Detect which cell encompasses the target text, then output its [X, Y] center coordinate. 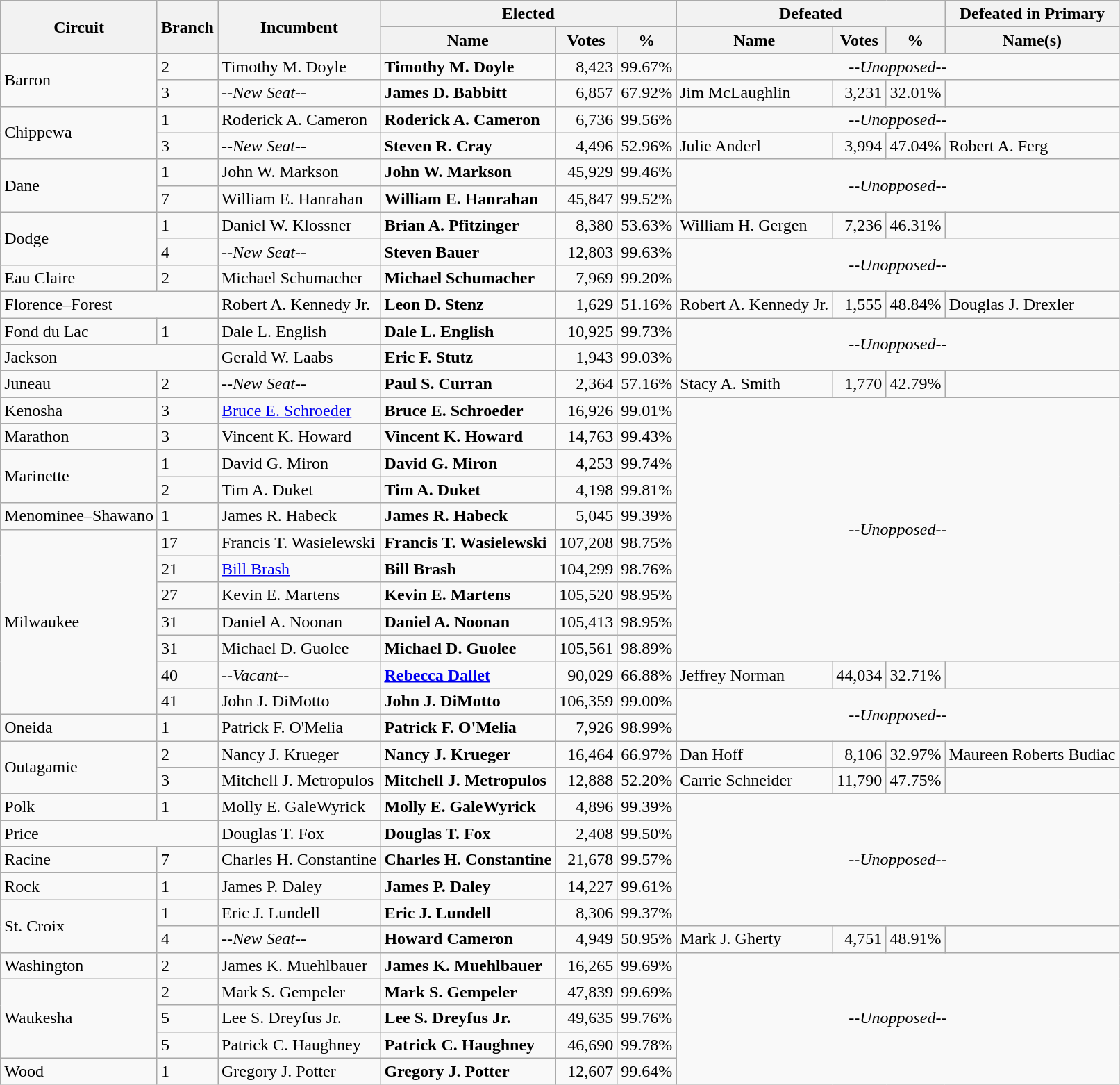
44,034 [860, 674]
67.92% [647, 93]
Menominee–Shawano [79, 516]
99.46% [647, 172]
46,690 [586, 1045]
1,629 [586, 304]
53.63% [647, 225]
51.16% [647, 304]
106,359 [586, 701]
99.52% [647, 199]
Marathon [79, 437]
Wood [79, 1071]
66.97% [647, 754]
Outagamie [79, 767]
105,561 [586, 648]
16,265 [586, 966]
99.03% [647, 358]
Florence–Forest [110, 304]
99.50% [647, 834]
Jim McLaughlin [754, 93]
32.97% [915, 754]
Paul S. Curran [468, 384]
Eric F. Stutz [468, 358]
14,763 [586, 437]
21,678 [586, 860]
11,790 [860, 781]
47.04% [915, 146]
Marinette [79, 477]
4,751 [860, 939]
99.64% [647, 1071]
Steven R. Cray [468, 146]
Barron [79, 80]
Washington [79, 966]
40 [187, 674]
Polk [79, 807]
90,029 [586, 674]
3,231 [860, 93]
5,045 [586, 516]
8,380 [586, 225]
99.76% [647, 1018]
St. Croix [79, 926]
7,236 [860, 225]
6,857 [586, 93]
Dodge [79, 238]
Milwaukee [79, 622]
99.81% [647, 490]
99.73% [647, 331]
Julie Anderl [754, 146]
Circuit [79, 27]
16,926 [586, 411]
Defeated in Primary [1032, 14]
16,464 [586, 754]
Chippewa [79, 133]
57.16% [647, 384]
Rebecca Dallet [468, 674]
41 [187, 701]
4,253 [586, 463]
Robert A. Ferg [1032, 146]
1,555 [860, 304]
98.76% [647, 569]
99.37% [647, 913]
Maureen Roberts Budiac [1032, 754]
48.91% [915, 939]
8,306 [586, 913]
Juneau [79, 384]
98.99% [647, 727]
98.75% [647, 542]
4,896 [586, 807]
66.88% [647, 674]
Gerald W. Laabs [299, 358]
105,520 [586, 595]
Oneida [79, 727]
99.01% [647, 411]
99.43% [647, 437]
7,926 [586, 727]
10,925 [586, 331]
99.63% [647, 251]
Name(s) [1032, 40]
47.75% [915, 781]
104,299 [586, 569]
Dan Hoff [754, 754]
107,208 [586, 542]
17 [187, 542]
Mark J. Gherty [754, 939]
52.96% [647, 146]
99.78% [647, 1045]
12,888 [586, 781]
98.89% [647, 648]
99.00% [647, 701]
1,770 [860, 384]
99.56% [647, 119]
4,198 [586, 490]
50.95% [647, 939]
Daniel W. Klossner [299, 225]
99.67% [647, 67]
48.84% [915, 304]
Steven Bauer [468, 251]
45,847 [586, 199]
32.71% [915, 674]
99.20% [647, 278]
James D. Babbitt [468, 93]
7,969 [586, 278]
99.61% [647, 886]
William H. Gergen [754, 225]
46.31% [915, 225]
52.20% [647, 781]
2,364 [586, 384]
--Vacant-- [299, 674]
105,413 [586, 622]
Price [110, 834]
4,496 [586, 146]
Dane [79, 185]
Eau Claire [79, 278]
8,106 [860, 754]
27 [187, 595]
99.57% [647, 860]
3,994 [860, 146]
Jeffrey Norman [754, 674]
12,803 [586, 251]
2,408 [586, 834]
Brian A. Pfitzinger [468, 225]
Carrie Schneider [754, 781]
49,635 [586, 1018]
Rock [79, 886]
Howard Cameron [468, 939]
Waukesha [79, 1018]
Fond du Lac [79, 331]
Leon D. Stenz [468, 304]
Elected [528, 14]
6,736 [586, 119]
Douglas J. Drexler [1032, 304]
42.79% [915, 384]
Kenosha [79, 411]
4,949 [586, 939]
21 [187, 569]
99.74% [647, 463]
1,943 [586, 358]
12,607 [586, 1071]
47,839 [586, 992]
Stacy A. Smith [754, 384]
45,929 [586, 172]
Jackson [110, 358]
Defeated [811, 14]
8,423 [586, 67]
Incumbent [299, 27]
Racine [79, 860]
32.01% [915, 93]
Branch [187, 27]
14,227 [586, 886]
